From the cell containing the given text, extract its center point as (X, Y) coordinate. 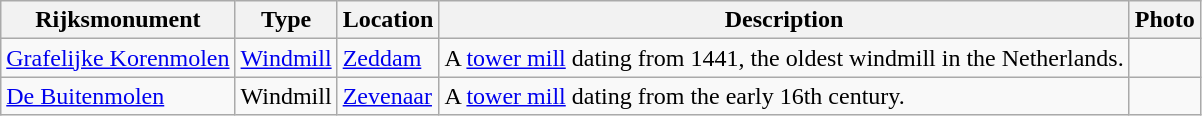
Zevenaar (388, 96)
Grafelijke Korenmolen (118, 58)
Rijksmonument (118, 20)
Description (784, 20)
Zeddam (388, 58)
Location (388, 20)
Type (286, 20)
Photo (1164, 20)
A tower mill dating from the early 16th century. (784, 96)
A tower mill dating from 1441, the oldest windmill in the Netherlands. (784, 58)
De Buitenmolen (118, 96)
